Pinpoint the cell where the given text exists, returning its (x, y) midpoint coordinate. 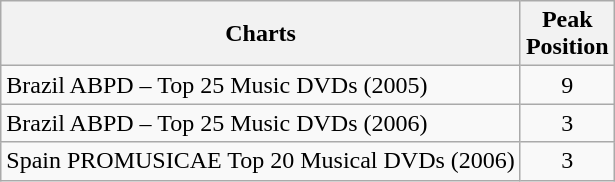
Charts (261, 34)
9 (567, 85)
Brazil ABPD – Top 25 Music DVDs (2006) (261, 123)
Spain PROMUSICAE Top 20 Musical DVDs (2006) (261, 161)
PeakPosition (567, 34)
Brazil ABPD – Top 25 Music DVDs (2005) (261, 85)
